Capture the cell that displays the provided text and extract its [x, y] central coordinate. 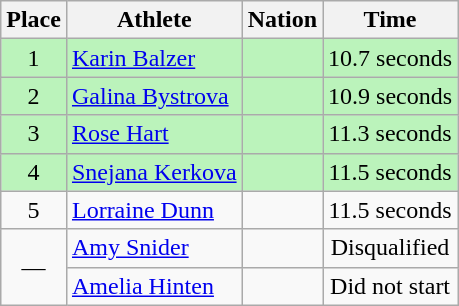
11.3 seconds [390, 134]
Amy Snider [154, 248]
Lorraine Dunn [154, 210]
5 [34, 210]
3 [34, 134]
Rose Hart [154, 134]
Disqualified [390, 248]
Amelia Hinten [154, 286]
2 [34, 96]
Nation [282, 20]
— [34, 267]
Time [390, 20]
Snejana Kerkova [154, 172]
10.9 seconds [390, 96]
Athlete [154, 20]
Karin Balzer [154, 58]
Galina Bystrova [154, 96]
1 [34, 58]
4 [34, 172]
10.7 seconds [390, 58]
Did not start [390, 286]
Place [34, 20]
